For the text-containing cell, return its midpoint in (x, y) coordinate format. 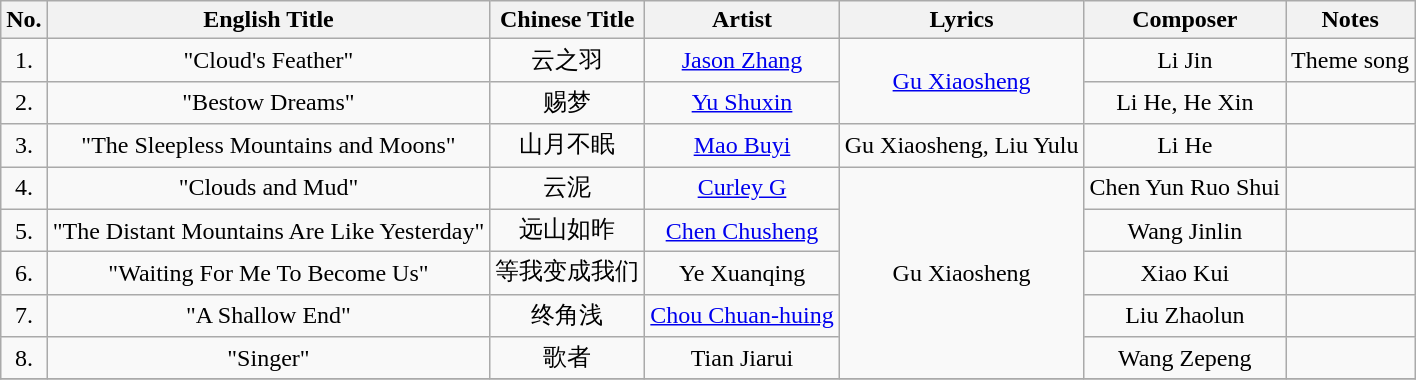
Gu Xiaosheng, Liu Yulu (962, 146)
1. (24, 60)
"Cloud's Feather" (268, 60)
English Title (268, 20)
Curley G (742, 188)
"The Distant Mountains Are Like Yesterday" (268, 230)
Lyrics (962, 20)
"The Sleepless Mountains and Moons" (268, 146)
Jason Zhang (742, 60)
"A Shallow End" (268, 316)
8. (24, 358)
4. (24, 188)
Li He, He Xin (1185, 102)
Chinese Title (568, 20)
No. (24, 20)
Chou Chuan-huing (742, 316)
"Singer" (268, 358)
2. (24, 102)
赐梦 (568, 102)
3. (24, 146)
远山如昨 (568, 230)
Wang Jinlin (1185, 230)
6. (24, 274)
7. (24, 316)
Ye Xuanqing (742, 274)
终角浅 (568, 316)
Mao Buyi (742, 146)
Liu Zhaolun (1185, 316)
等我变成我们 (568, 274)
Yu Shuxin (742, 102)
"Waiting For Me To Become Us" (268, 274)
Li Jin (1185, 60)
5. (24, 230)
云泥 (568, 188)
Tian Jiarui (742, 358)
山月不眠 (568, 146)
歌者 (568, 358)
Chen Yun Ruo Shui (1185, 188)
Artist (742, 20)
Wang Zepeng (1185, 358)
Li He (1185, 146)
Notes (1350, 20)
Theme song (1350, 60)
"Bestow Dreams" (268, 102)
云之羽 (568, 60)
Composer (1185, 20)
Xiao Kui (1185, 274)
"Clouds and Mud" (268, 188)
Chen Chusheng (742, 230)
